Determine the (X, Y) coordinate at the center of the cell enclosing the given text.  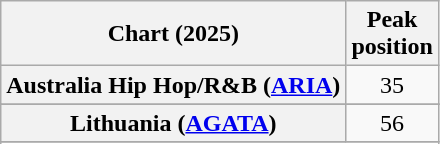
Lithuania (AGATA) (174, 123)
Chart (2025) (174, 34)
Australia Hip Hop/R&B (ARIA) (174, 85)
35 (392, 85)
Peakposition (392, 34)
56 (392, 123)
